From the cell containing the given text, extract its center point as (x, y) coordinate. 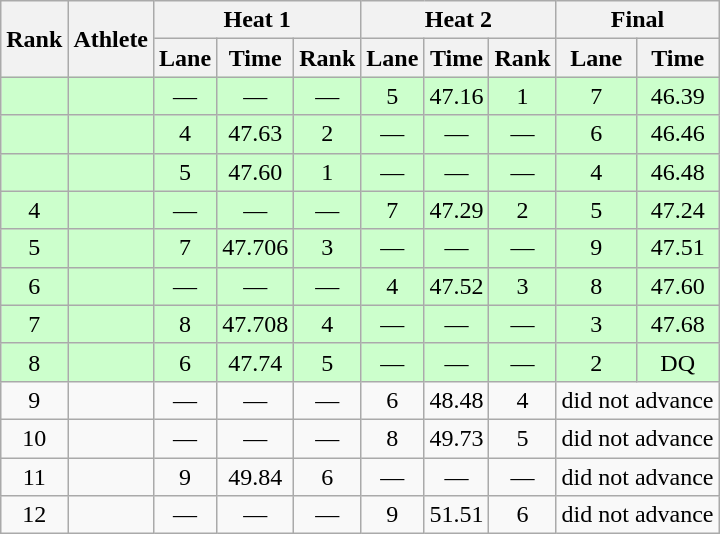
47.74 (256, 362)
49.73 (456, 438)
Heat 1 (258, 20)
47.706 (256, 248)
46.39 (678, 96)
49.84 (256, 477)
47.16 (456, 96)
Final (638, 20)
46.48 (678, 172)
47.29 (456, 210)
47.68 (678, 324)
47.63 (256, 134)
47.708 (256, 324)
11 (34, 477)
Heat 2 (458, 20)
Athlete (111, 39)
51.51 (456, 515)
12 (34, 515)
46.46 (678, 134)
47.24 (678, 210)
47.51 (678, 248)
10 (34, 438)
DQ (678, 362)
47.52 (456, 286)
48.48 (456, 400)
